Provide the [x, y] coordinate of the cell's center where the given text is located.  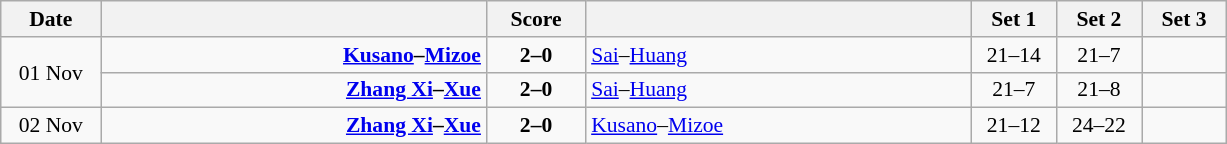
02 Nov [51, 126]
24–22 [1098, 126]
Date [51, 19]
Set 2 [1098, 19]
01 Nov [51, 72]
Score [536, 19]
21–12 [1014, 126]
21–8 [1098, 90]
Set 3 [1184, 19]
21–14 [1014, 55]
Set 1 [1014, 19]
